For the text-containing cell, return its midpoint in [X, Y] coordinate format. 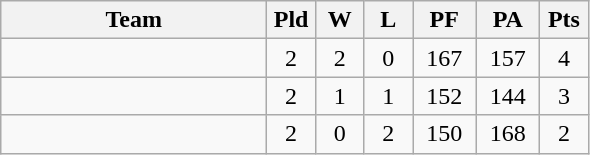
150 [444, 134]
3 [564, 96]
Pts [564, 20]
4 [564, 58]
Pld [292, 20]
Team [134, 20]
PF [444, 20]
L [388, 20]
W [340, 20]
152 [444, 96]
168 [508, 134]
144 [508, 96]
PA [508, 20]
167 [444, 58]
157 [508, 58]
